Identify which cell holds the provided text, then report its (x, y) central coordinate. 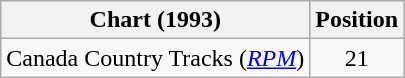
21 (357, 58)
Position (357, 20)
Chart (1993) (156, 20)
Canada Country Tracks (RPM) (156, 58)
